Scan for the cell matching the given text and deliver its [X, Y] coordinate at center. 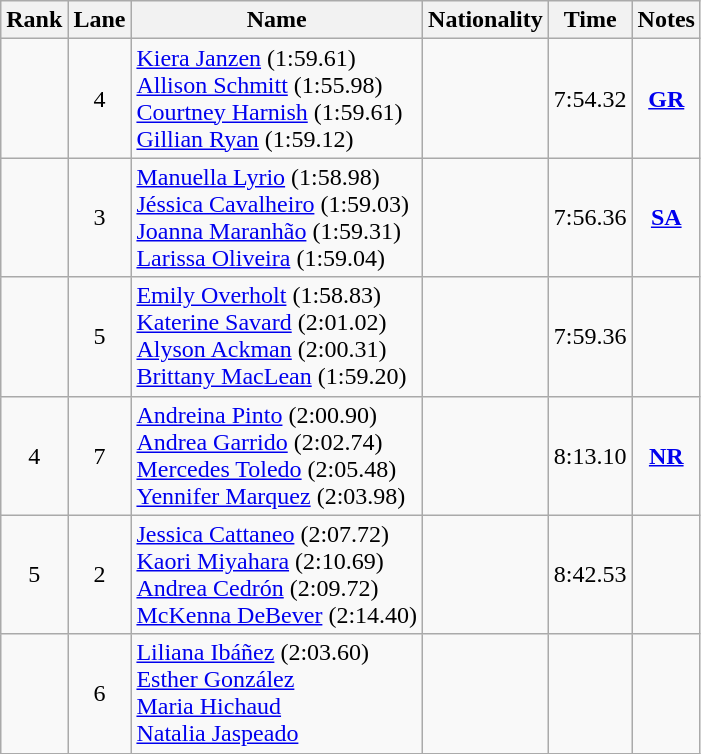
7:56.36 [590, 218]
Rank [34, 20]
Name [277, 20]
6 [100, 694]
Jessica Cattaneo (2:07.72)Kaori Miyahara (2:10.69)Andrea Cedrón (2:09.72)McKenna DeBever (2:14.40) [277, 574]
Emily Overholt (1:58.83)Katerine Savard (2:01.02)Alyson Ackman (2:00.31)Brittany MacLean (1:59.20) [277, 336]
Nationality [486, 20]
Andreina Pinto (2:00.90)Andrea Garrido (2:02.74)Mercedes Toledo (2:05.48)Yennifer Marquez (2:03.98) [277, 456]
Notes [666, 20]
7:54.32 [590, 98]
7:59.36 [590, 336]
SA [666, 218]
2 [100, 574]
Liliana Ibáñez (2:03.60)Esther González Maria Hichaud Natalia Jaspeado [277, 694]
Time [590, 20]
8:13.10 [590, 456]
8:42.53 [590, 574]
Manuella Lyrio (1:58.98)Jéssica Cavalheiro (1:59.03)Joanna Maranhão (1:59.31)Larissa Oliveira (1:59.04) [277, 218]
Kiera Janzen (1:59.61)Allison Schmitt (1:55.98)Courtney Harnish (1:59.61)Gillian Ryan (1:59.12) [277, 98]
GR [666, 98]
NR [666, 456]
Lane [100, 20]
3 [100, 218]
7 [100, 456]
